Detect which cell encompasses the target text, then output its [X, Y] center coordinate. 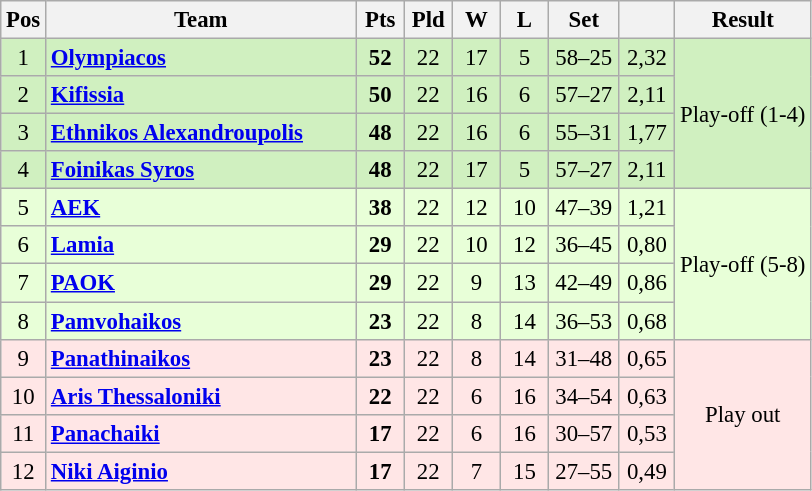
0,53 [647, 433]
Play out [743, 414]
Ethnikos Alexandroupolis [202, 133]
1 [24, 58]
0,65 [647, 358]
Niki Aiginio [202, 471]
Pld [428, 20]
1,77 [647, 133]
1,21 [647, 208]
31–48 [584, 358]
AEK [202, 208]
0,63 [647, 396]
58–25 [584, 58]
PAOK [202, 283]
Team [202, 20]
L [524, 20]
36–45 [584, 245]
Lamia [202, 245]
42–49 [584, 283]
30–57 [584, 433]
52 [380, 58]
11 [24, 433]
38 [380, 208]
Play-off (5-8) [743, 264]
3 [24, 133]
2,32 [647, 58]
50 [380, 95]
0,86 [647, 283]
0,68 [647, 321]
0,49 [647, 471]
Play-off (1-4) [743, 114]
15 [524, 471]
Olympiacos [202, 58]
36–53 [584, 321]
Pos [24, 20]
34–54 [584, 396]
4 [24, 170]
0,80 [647, 245]
W [476, 20]
47–39 [584, 208]
Aris Thessaloniki [202, 396]
55–31 [584, 133]
Result [743, 20]
Pts [380, 20]
Kifissia [202, 95]
Pamvohaikos [202, 321]
2 [24, 95]
Panathinaikos [202, 358]
Panachaiki [202, 433]
13 [524, 283]
Foinikas Syros [202, 170]
27–55 [584, 471]
Set [584, 20]
